Search for the cell housing the specified text and yield its (x, y) center coordinate. 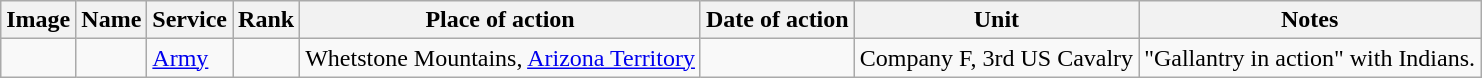
Name (112, 20)
Company F, 3rd US Cavalry (996, 58)
Notes (1310, 20)
Service (190, 20)
Image (38, 20)
Date of action (777, 20)
"Gallantry in action" with Indians. (1310, 58)
Whetstone Mountains, Arizona Territory (500, 58)
Army (190, 58)
Place of action (500, 20)
Rank (266, 20)
Unit (996, 20)
